Identify which cell holds the provided text, then report its [x, y] central coordinate. 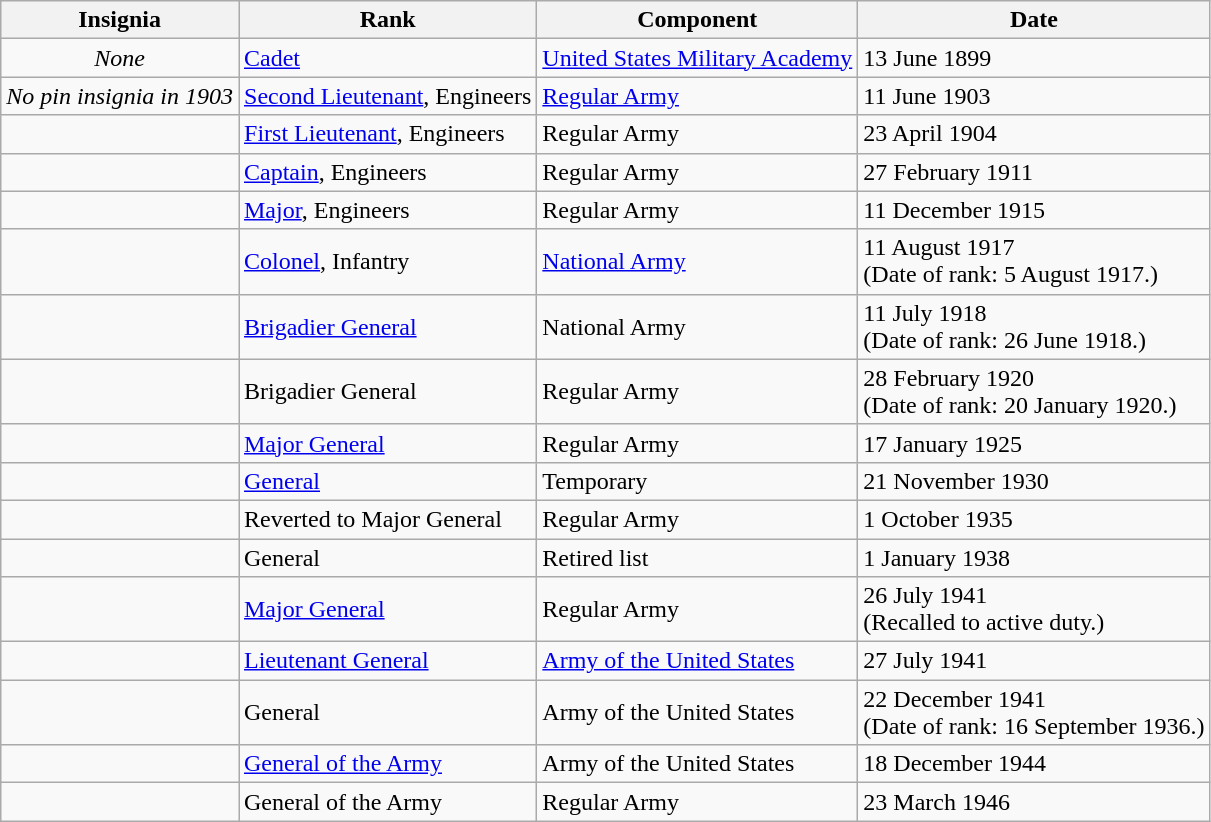
11 December 1915 [1034, 210]
18 December 1944 [1034, 764]
1 October 1935 [1034, 519]
21 November 1930 [1034, 481]
Date [1034, 20]
Rank [387, 20]
26 July 1941(Recalled to active duty.) [1034, 610]
23 April 1904 [1034, 134]
Major, Engineers [387, 210]
No pin insignia in 1903 [120, 96]
27 February 1911 [1034, 172]
Reverted to Major General [387, 519]
23 March 1946 [1034, 802]
17 January 1925 [1034, 443]
27 July 1941 [1034, 661]
Lieutenant General [387, 661]
Insignia [120, 20]
22 December 1941(Date of rank: 16 September 1936.) [1034, 712]
1 January 1938 [1034, 557]
None [120, 58]
First Lieutenant, Engineers [387, 134]
11 August 1917(Date of rank: 5 August 1917.) [1034, 262]
Cadet [387, 58]
Captain, Engineers [387, 172]
28 February 1920(Date of rank: 20 January 1920.) [1034, 392]
Retired list [698, 557]
11 July 1918(Date of rank: 26 June 1918.) [1034, 326]
United States Military Academy [698, 58]
Temporary [698, 481]
Colonel, Infantry [387, 262]
13 June 1899 [1034, 58]
Component [698, 20]
Second Lieutenant, Engineers [387, 96]
11 June 1903 [1034, 96]
